Find where the given text appears and provide that cell's center as (X, Y) coordinate. 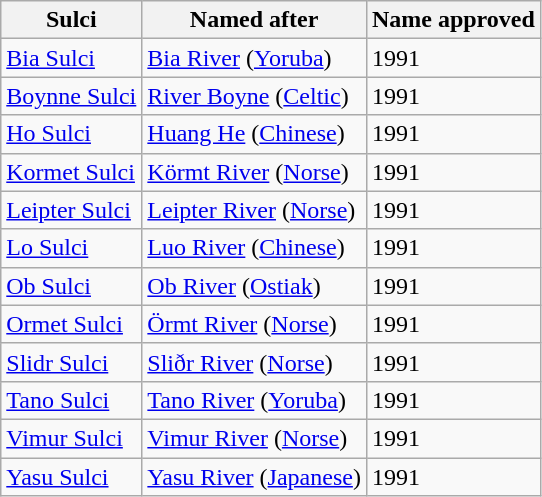
Huang He (Chinese) (254, 134)
Ormet Sulci (72, 324)
Lo Sulci (72, 248)
Körmt River (Norse) (254, 172)
Yasu Sulci (72, 477)
Ho Sulci (72, 134)
Örmt River (Norse) (254, 324)
Tano River (Yoruba) (254, 400)
Leipter Sulci (72, 210)
Vimur Sulci (72, 438)
Ob River (Ostiak) (254, 286)
Kormet Sulci (72, 172)
Vimur River (Norse) (254, 438)
Named after (254, 20)
Ob Sulci (72, 286)
Name approved (453, 20)
Slidr Sulci (72, 362)
Sliðr River (Norse) (254, 362)
Bia River (Yoruba) (254, 58)
Yasu River (Japanese) (254, 477)
Boynne Sulci (72, 96)
Tano Sulci (72, 400)
Sulci (72, 20)
Leipter River (Norse) (254, 210)
Luo River (Chinese) (254, 248)
Bia Sulci (72, 58)
River Boyne (Celtic) (254, 96)
